Extract the (X, Y) coordinate from the center of the cell holding the provided text.  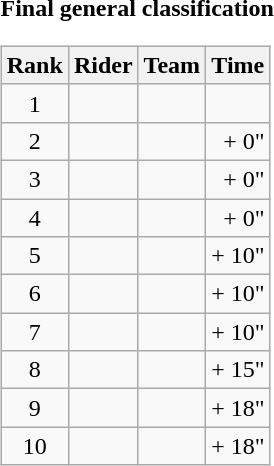
8 (34, 370)
Rank (34, 65)
+ 15" (238, 370)
10 (34, 446)
Team (172, 65)
4 (34, 217)
2 (34, 141)
3 (34, 179)
Time (238, 65)
Rider (103, 65)
5 (34, 256)
7 (34, 332)
9 (34, 408)
1 (34, 103)
6 (34, 294)
